Output the (x, y) coordinate of the center of the cell containing the given text.  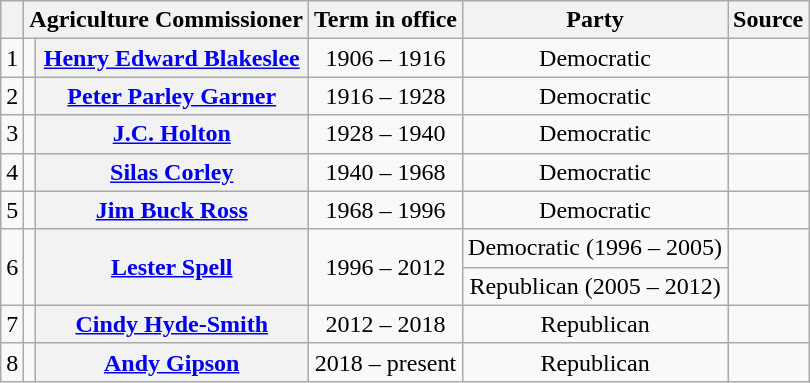
5 (12, 210)
Peter Parley Garner (172, 96)
Term in office (385, 20)
1968 – 1996 (385, 210)
2 (12, 96)
7 (12, 324)
8 (12, 362)
1916 – 1928 (385, 96)
Party (596, 20)
2018 – present (385, 362)
1 (12, 58)
1906 – 1916 (385, 58)
Lester Spell (172, 267)
1940 – 1968 (385, 172)
Democratic (1996 – 2005) (596, 248)
6 (12, 267)
3 (12, 134)
Henry Edward Blakeslee (172, 58)
1928 – 1940 (385, 134)
Republican (2005 – 2012) (596, 286)
Silas Corley (172, 172)
1996 – 2012 (385, 267)
J.C. Holton (172, 134)
Andy Gipson (172, 362)
Cindy Hyde-Smith (172, 324)
Jim Buck Ross (172, 210)
4 (12, 172)
Agriculture Commissioner (166, 20)
2012 – 2018 (385, 324)
Source (768, 20)
